Return [x, y] of the center of cell containing provided text 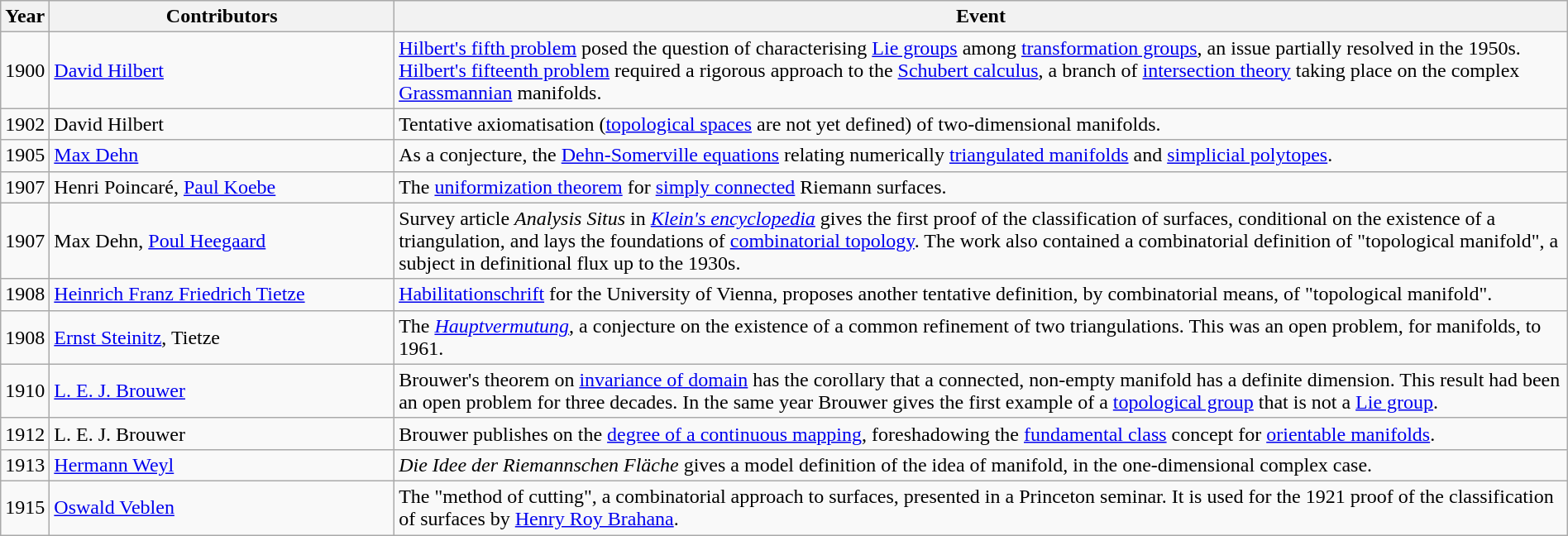
The Hauptvermutung, a conjecture on the existence of a common refinement of two triangulations. This was an open problem, for manifolds, to 1961. [981, 337]
Ernst Steinitz, Tietze [222, 337]
Heinrich Franz Friedrich Tietze [222, 294]
Henri Poincaré, Paul Koebe [222, 187]
Habilitationschrift for the University of Vienna, proposes another tentative definition, by combinatorial means, of "topological manifold". [981, 294]
1912 [25, 433]
Die Idee der Riemannschen Fläche gives a model definition of the idea of manifold, in the one-dimensional complex case. [981, 465]
1902 [25, 124]
Max Dehn, Poul Heegaard [222, 241]
Event [981, 17]
1913 [25, 465]
Contributors [222, 17]
The uniformization theorem for simply connected Riemann surfaces. [981, 187]
Brouwer publishes on the degree of a continuous mapping, foreshadowing the fundamental class concept for orientable manifolds. [981, 433]
1900 [25, 70]
1915 [25, 508]
As a conjecture, the Dehn-Somerville equations relating numerically triangulated manifolds and simplicial polytopes. [981, 156]
1910 [25, 390]
Hermann Weyl [222, 465]
Max Dehn [222, 156]
Tentative axiomatisation (topological spaces are not yet defined) of two-dimensional manifolds. [981, 124]
Year [25, 17]
Oswald Veblen [222, 508]
1905 [25, 156]
